Capture the cell that displays the provided text and extract its [x, y] central coordinate. 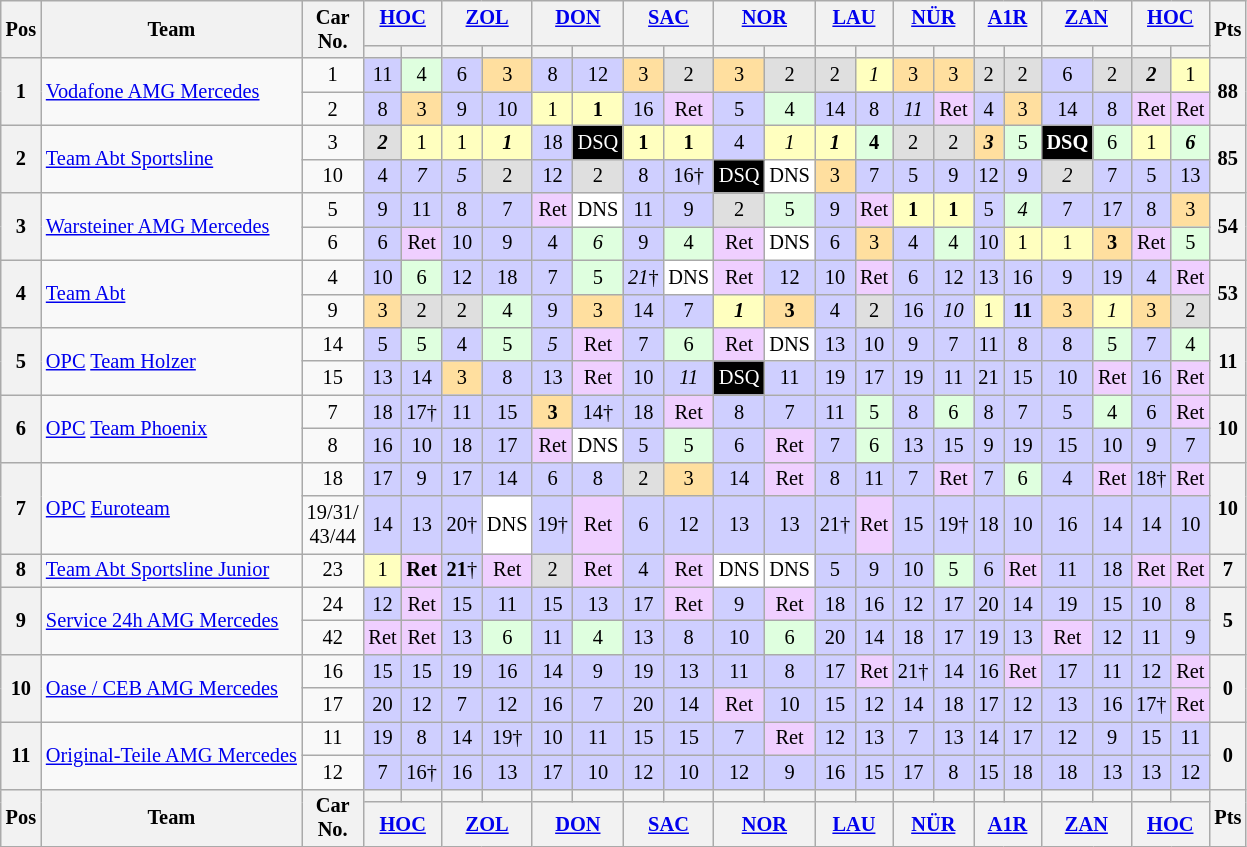
21 [989, 378]
Team Abt Sportsline Junior [172, 570]
Oase / CEB AMG Mercedes [172, 688]
Warsteiner AMG Mercedes [172, 226]
20† [462, 525]
Vodafone AMG Mercedes [172, 92]
85 [1228, 158]
23 [333, 570]
Original-Teile AMG Mercedes [172, 754]
18† [1151, 479]
54 [1228, 226]
42 [333, 637]
14† [598, 412]
OPC Team Holzer [172, 360]
19/31/43/44 [333, 525]
88 [1228, 92]
OPC Team Phoenix [172, 428]
Team Abt [172, 294]
24 [333, 604]
53 [1228, 294]
Team Abt Sportsline [172, 158]
OPC Euroteam [172, 508]
Service 24h AMG Mercedes [172, 620]
